Extract the (X, Y) coordinate from the center of the cell holding the provided text.  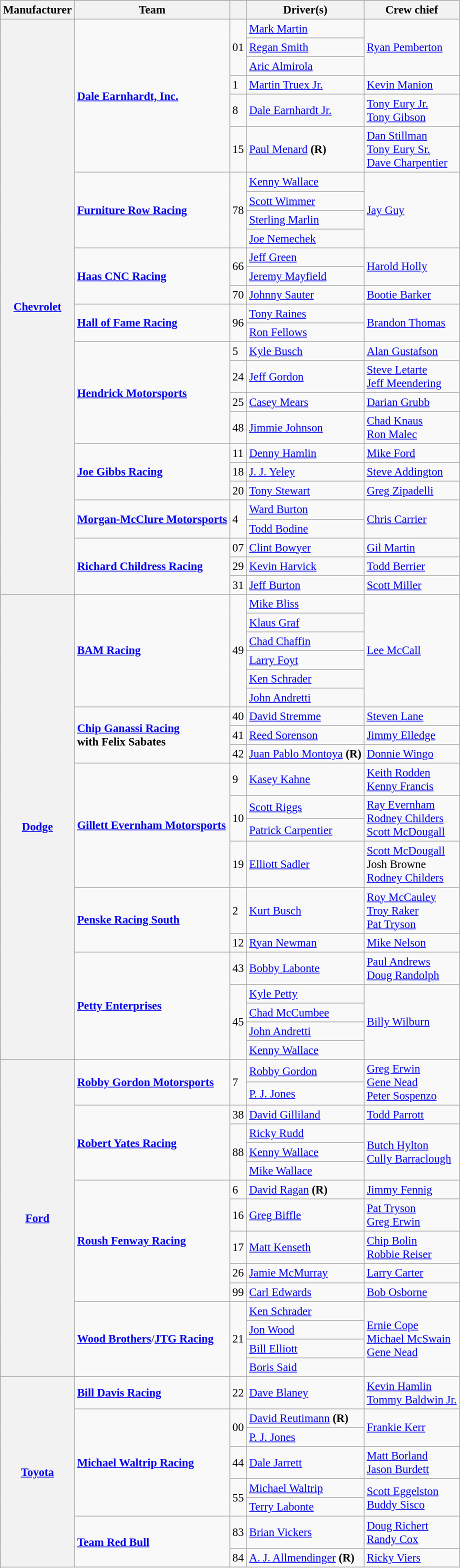
Petty Enterprises (152, 1006)
7 (238, 1082)
Jamie McMurray (305, 1273)
Scott Riggs (305, 807)
26 (238, 1273)
Kyle Busch (305, 351)
99 (238, 1292)
07 (238, 547)
5 (238, 351)
Todd Parrott (412, 1114)
16 (238, 1215)
Steve Addington (412, 472)
Jimmie Johnson (305, 428)
Mark Martin (305, 29)
8 (238, 111)
78 (238, 210)
45 (238, 1021)
40 (238, 716)
20 (238, 491)
18 (238, 472)
Kasey Kahne (305, 780)
70 (238, 295)
Driver(s) (305, 10)
44 (238, 1463)
84 (238, 1558)
Kevin Harvick (305, 566)
Harold Holly (412, 266)
Greg Biffle (305, 1215)
42 (238, 754)
Paul Andrews Doug Randolph (412, 968)
Mike Wallace (305, 1171)
Tony Raines (305, 313)
Terry Labonte (305, 1507)
4 (238, 519)
25 (238, 402)
Dale Earnhardt Jr. (305, 111)
Matt Borland Jason Burdett (412, 1463)
Penske Racing South (152, 920)
19 (238, 864)
22 (238, 1393)
Ricky Rudd (305, 1133)
Billy Wilburn (412, 1021)
Greg Zipadelli (412, 491)
Crew chief (412, 10)
Scott Miller (412, 585)
31 (238, 585)
Kevin Manion (412, 85)
Larry Carter (412, 1273)
Jeff Green (305, 257)
Chip Bolin Robbie Reiser (412, 1248)
Matt Kenseth (305, 1248)
Regan Smith (305, 47)
Scott Eggelston Buddy Sisco (412, 1498)
01 (238, 48)
Jeff Burton (305, 585)
Dale Jarrett (305, 1463)
2 (238, 910)
A. J. Allmendinger (R) (305, 1558)
Brian Vickers (305, 1533)
00 (238, 1428)
Martin Truex Jr. (305, 85)
Ernie Cope Michael McSwain Gene Nead (412, 1339)
Mike Bliss (305, 604)
55 (238, 1498)
Roy McCauley Troy Raker Pat Tryson (412, 910)
Chad McCumbee (305, 1012)
Chad Knaus Ron Malec (412, 428)
Keith Rodden Kenny Francis (412, 780)
10 (238, 819)
Jay Guy (412, 210)
Jon Wood (305, 1329)
Jeremy Mayfield (305, 276)
BAM Racing (152, 651)
88 (238, 1152)
Juan Pablo Montoya (R) (305, 754)
Ryan Newman (305, 942)
Joe Nemechek (305, 238)
Bob Osborne (412, 1292)
15 (238, 150)
Scott Wimmer (305, 201)
Dale Earnhardt, Inc. (152, 96)
Steven Lane (412, 716)
Manufacturer (37, 10)
Brandon Thomas (412, 323)
24 (238, 377)
Frankie Kerr (412, 1428)
Ward Burton (305, 510)
Hall of Fame Racing (152, 323)
Gil Martin (412, 547)
Reed Sorenson (305, 735)
David Gilliland (305, 1114)
Kevin Hamlin Tommy Baldwin Jr. (412, 1393)
Robby Gordon (305, 1071)
Lee McCall (412, 651)
Joe Gibbs Racing (152, 472)
83 (238, 1533)
Larry Foyt (305, 660)
Bill Davis Racing (152, 1393)
Dodge (37, 827)
Team (152, 10)
Sterling Marlin (305, 219)
Robby Gordon Motorsports (152, 1082)
Ryan Pemberton (412, 48)
Jimmy Fennig (412, 1190)
17 (238, 1248)
Dave Blaney (305, 1393)
Boris Said (305, 1367)
Wood Brothers/JTG Racing (152, 1339)
Bobby Labonte (305, 968)
Ricky Viers (412, 1558)
43 (238, 968)
Kurt Busch (305, 910)
Mike Ford (412, 453)
41 (238, 735)
Toyota (37, 1472)
Haas CNC Racing (152, 276)
Paul Menard (R) (305, 150)
Tony Eury Jr. Tony Gibson (412, 111)
Pat Tryson Greg Erwin (412, 1215)
Furniture Row Racing (152, 210)
Scott McDougall Josh Browne Rodney Childers (412, 864)
Butch Hylton Cully Barraclough (412, 1152)
Tony Stewart (305, 491)
Darian Grubb (412, 402)
Gillett Evernham Motorsports (152, 825)
Mike Nelson (412, 942)
Kyle Petty (305, 993)
David Ragan (R) (305, 1190)
Aric Almirola (305, 66)
12 (238, 942)
Bill Elliott (305, 1348)
Chevrolet (37, 307)
Team Red Bull (152, 1542)
Michael Waltrip Racing (152, 1463)
9 (238, 780)
11 (238, 453)
Chad Chaffin (305, 641)
J. J. Yeley (305, 472)
Roush Fenway Racing (152, 1241)
Chip Ganassi Racingwith Felix Sabates (152, 735)
David Reutimann (R) (305, 1418)
Richard Childress Racing (152, 566)
38 (238, 1114)
Elliott Sadler (305, 864)
1 (238, 85)
Denny Hamlin (305, 453)
Carl Edwards (305, 1292)
Todd Bodine (305, 528)
Casey Mears (305, 402)
Doug Richert Randy Cox (412, 1533)
Clint Bowyer (305, 547)
Hendrick Motorsports (152, 392)
Donnie Wingo (412, 754)
Patrick Carpentier (305, 830)
21 (238, 1339)
66 (238, 266)
Ray Evernham Rodney Childers Scott McDougall (412, 819)
29 (238, 566)
David Stremme (305, 716)
Michael Waltrip (305, 1488)
6 (238, 1190)
Johnny Sauter (305, 295)
Bootie Barker (412, 295)
Jimmy Elledge (412, 735)
Steve Letarte Jeff Meendering (412, 377)
Morgan-McClure Motorsports (152, 519)
Dan Stillman Tony Eury Sr. Dave Charpentier (412, 150)
Jeff Gordon (305, 377)
96 (238, 323)
Robert Yates Racing (152, 1142)
Alan Gustafson (412, 351)
49 (238, 651)
Klaus Graf (305, 622)
Greg Erwin Gene Nead Peter Sospenzo (412, 1082)
Chris Carrier (412, 519)
Ron Fellows (305, 332)
48 (238, 428)
Todd Berrier (412, 566)
Ford (37, 1218)
